From the cell containing the given text, extract its center point as [x, y] coordinate. 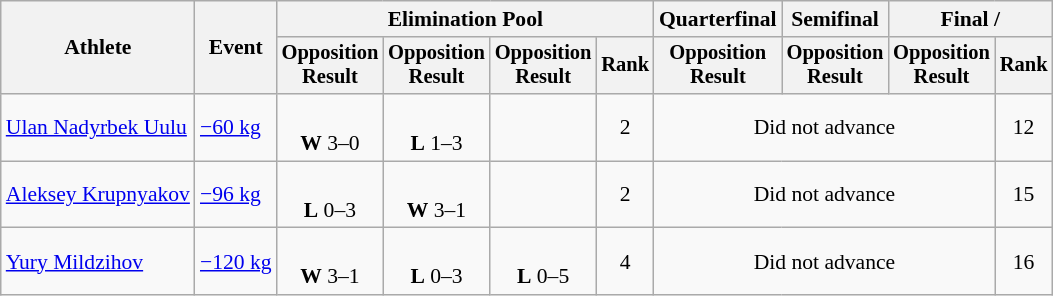
−96 kg [236, 194]
Event [236, 48]
Aleksey Krupnyakov [98, 194]
15 [1024, 194]
16 [1024, 262]
12 [1024, 128]
W 3–0 [330, 128]
Quarterfinal [718, 19]
L 1–3 [436, 128]
Ulan Nadyrbek Uulu [98, 128]
L 0–5 [544, 262]
Athlete [98, 48]
Yury Mildzihov [98, 262]
−120 kg [236, 262]
−60 kg [236, 128]
4 [625, 262]
Semifinal [836, 19]
Final / [970, 19]
Elimination Pool [466, 19]
